Identify which cell holds the provided text, then report its (X, Y) central coordinate. 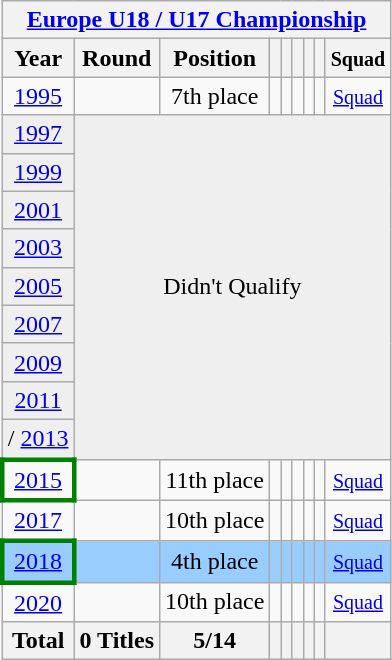
2009 (38, 362)
5/14 (215, 641)
2015 (38, 480)
4th place (215, 562)
Europe U18 / U17 Championship (196, 20)
1995 (38, 96)
2017 (38, 520)
2001 (38, 210)
2005 (38, 286)
11th place (215, 480)
1999 (38, 172)
2020 (38, 602)
Year (38, 58)
2018 (38, 562)
/ 2013 (38, 439)
1997 (38, 134)
2007 (38, 324)
Position (215, 58)
0 Titles (117, 641)
2003 (38, 248)
Total (38, 641)
Round (117, 58)
Didn't Qualify (232, 287)
7th place (215, 96)
2011 (38, 400)
